Find where the given text appears and provide that cell's center as [X, Y] coordinate. 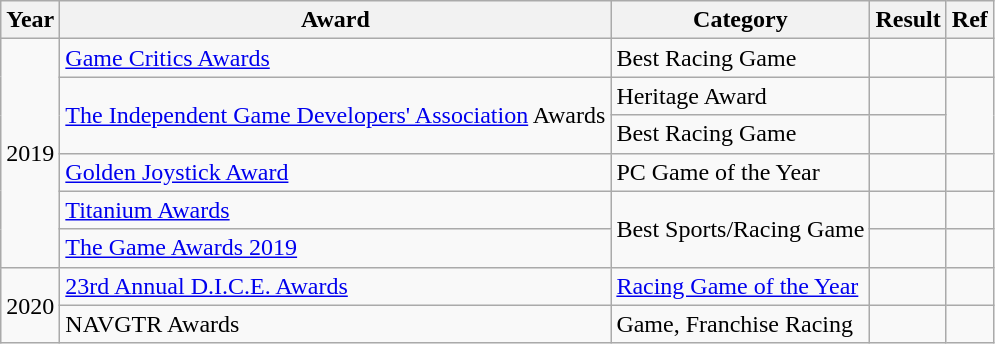
Game, Franchise Racing [740, 324]
The Game Awards 2019 [336, 248]
Heritage Award [740, 96]
Year [30, 20]
2019 [30, 153]
Award [336, 20]
Result [908, 20]
PC Game of the Year [740, 172]
Titanium Awards [336, 210]
23rd Annual D.I.C.E. Awards [336, 286]
NAVGTR Awards [336, 324]
Golden Joystick Award [336, 172]
Ref [970, 20]
Best Sports/Racing Game [740, 229]
Racing Game of the Year [740, 286]
Game Critics Awards [336, 58]
2020 [30, 305]
Category [740, 20]
The Independent Game Developers' Association Awards [336, 115]
